Identify which cell holds the provided text, then report its (x, y) central coordinate. 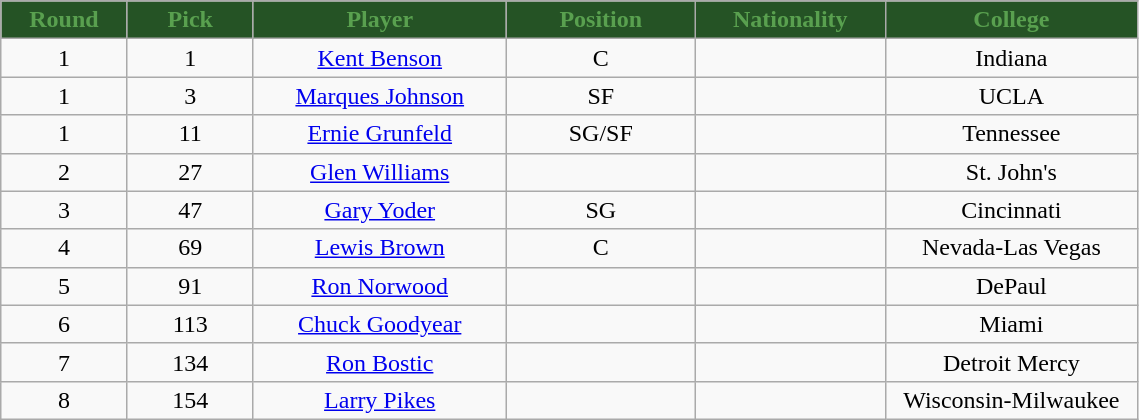
7 (64, 362)
69 (190, 248)
Tennessee (1012, 134)
Ernie Grunfeld (380, 134)
Nationality (790, 20)
Glen Williams (380, 172)
6 (64, 324)
Lewis Brown (380, 248)
27 (190, 172)
Ron Norwood (380, 286)
Pick (190, 20)
Wisconsin-Milwaukee (1012, 400)
Position (600, 20)
154 (190, 400)
8 (64, 400)
Nevada-Las Vegas (1012, 248)
Ron Bostic (380, 362)
Marques Johnson (380, 96)
St. John's (1012, 172)
Chuck Goodyear (380, 324)
SG (600, 210)
Detroit Mercy (1012, 362)
Player (380, 20)
SG/SF (600, 134)
Gary Yoder (380, 210)
Cincinnati (1012, 210)
Miami (1012, 324)
UCLA (1012, 96)
11 (190, 134)
SF (600, 96)
91 (190, 286)
4 (64, 248)
134 (190, 362)
Indiana (1012, 58)
Larry Pikes (380, 400)
2 (64, 172)
Round (64, 20)
College (1012, 20)
Kent Benson (380, 58)
113 (190, 324)
5 (64, 286)
DePaul (1012, 286)
47 (190, 210)
